Scan for the cell matching the given text and deliver its [x, y] coordinate at center. 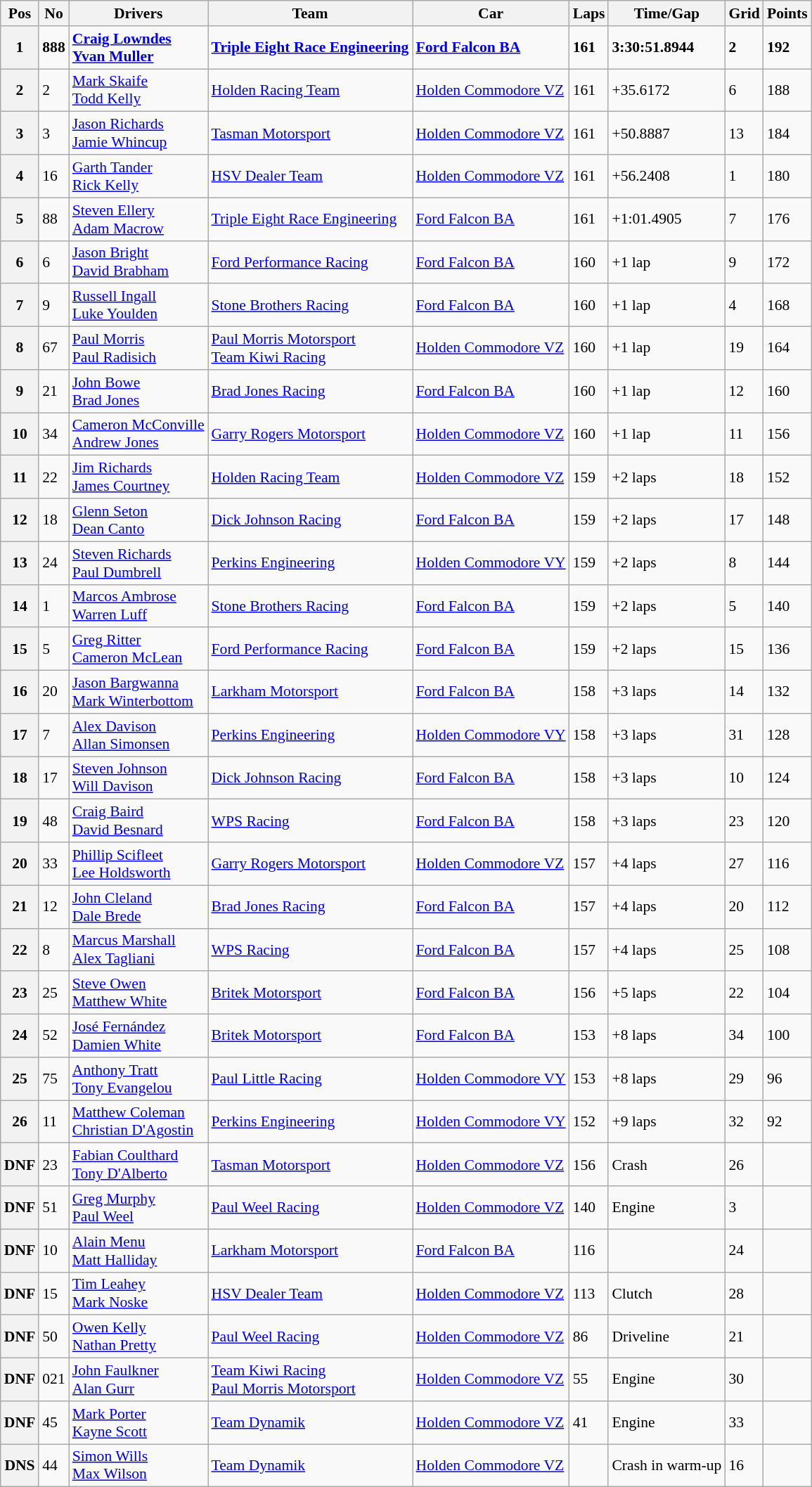
Steven Johnson Will Davison [138, 778]
Marcus Marshall Alex Tagliani [138, 949]
30 [744, 1379]
96 [787, 1079]
Laps [589, 13]
92 [787, 1122]
Team Kiwi RacingPaul Morris Motorsport [311, 1379]
Driveline [666, 1337]
120 [787, 821]
31 [744, 735]
128 [787, 735]
29 [744, 1079]
Glenn Seton Dean Canto [138, 520]
Team [311, 13]
Alain Menu Matt Halliday [138, 1250]
136 [787, 650]
180 [787, 176]
Steve Owen Matthew White [138, 993]
+56.2408 [666, 176]
168 [787, 305]
Alex Davison Allan Simonsen [138, 735]
3:30:51.8944 [666, 48]
+35.6172 [666, 90]
Phillip Scifleet Lee Holdsworth [138, 863]
Drivers [138, 13]
188 [787, 90]
Jim Richards James Courtney [138, 477]
No [53, 13]
124 [787, 778]
Cameron McConville Andrew Jones [138, 434]
Steven Ellery Adam Macrow [138, 219]
Owen Kelly Nathan Pretty [138, 1337]
Steven Richards Paul Dumbrell [138, 562]
86 [589, 1337]
192 [787, 48]
27 [744, 863]
108 [787, 949]
José Fernández Damien White [138, 1036]
41 [589, 1423]
Time/Gap [666, 13]
164 [787, 349]
148 [787, 520]
100 [787, 1036]
75 [53, 1079]
Car [491, 13]
Crash in warm-up [666, 1465]
48 [53, 821]
Craig Lowndes Yvan Muller [138, 48]
55 [589, 1379]
Crash [666, 1164]
Mark Porter Kayne Scott [138, 1423]
Mark Skaife Todd Kelly [138, 90]
John Bowe Brad Jones [138, 391]
Jason Richards Jamie Whincup [138, 134]
67 [53, 349]
John Faulkner Alan Gurr [138, 1379]
+50.8887 [666, 134]
Simon Wills Max Wilson [138, 1465]
Anthony Tratt Tony Evangelou [138, 1079]
112 [787, 907]
+9 laps [666, 1122]
32 [744, 1122]
Clutch [666, 1294]
45 [53, 1423]
Grid [744, 13]
Paul Morris Paul Radisich [138, 349]
Tim Leahey Mark Noske [138, 1294]
50 [53, 1337]
132 [787, 692]
51 [53, 1208]
172 [787, 262]
Paul Little Racing [311, 1079]
113 [589, 1294]
104 [787, 993]
Matthew Coleman Christian D'Agostin [138, 1122]
Fabian Coulthard Tony D'Alberto [138, 1164]
Points [787, 13]
021 [53, 1379]
88 [53, 219]
DNS [20, 1465]
John Cleland Dale Brede [138, 907]
+1:01.4905 [666, 219]
Jason Bright David Brabham [138, 262]
Garth Tander Rick Kelly [138, 176]
Greg Murphy Paul Weel [138, 1208]
184 [787, 134]
888 [53, 48]
28 [744, 1294]
52 [53, 1036]
Craig Baird David Besnard [138, 821]
Marcos Ambrose Warren Luff [138, 606]
Paul Morris MotorsportTeam Kiwi Racing [311, 349]
Pos [20, 13]
176 [787, 219]
+5 laps [666, 993]
Russell Ingall Luke Youlden [138, 305]
Greg Ritter Cameron McLean [138, 650]
144 [787, 562]
44 [53, 1465]
Jason Bargwanna Mark Winterbottom [138, 692]
